Identify which cell holds the provided text, then report its [x, y] central coordinate. 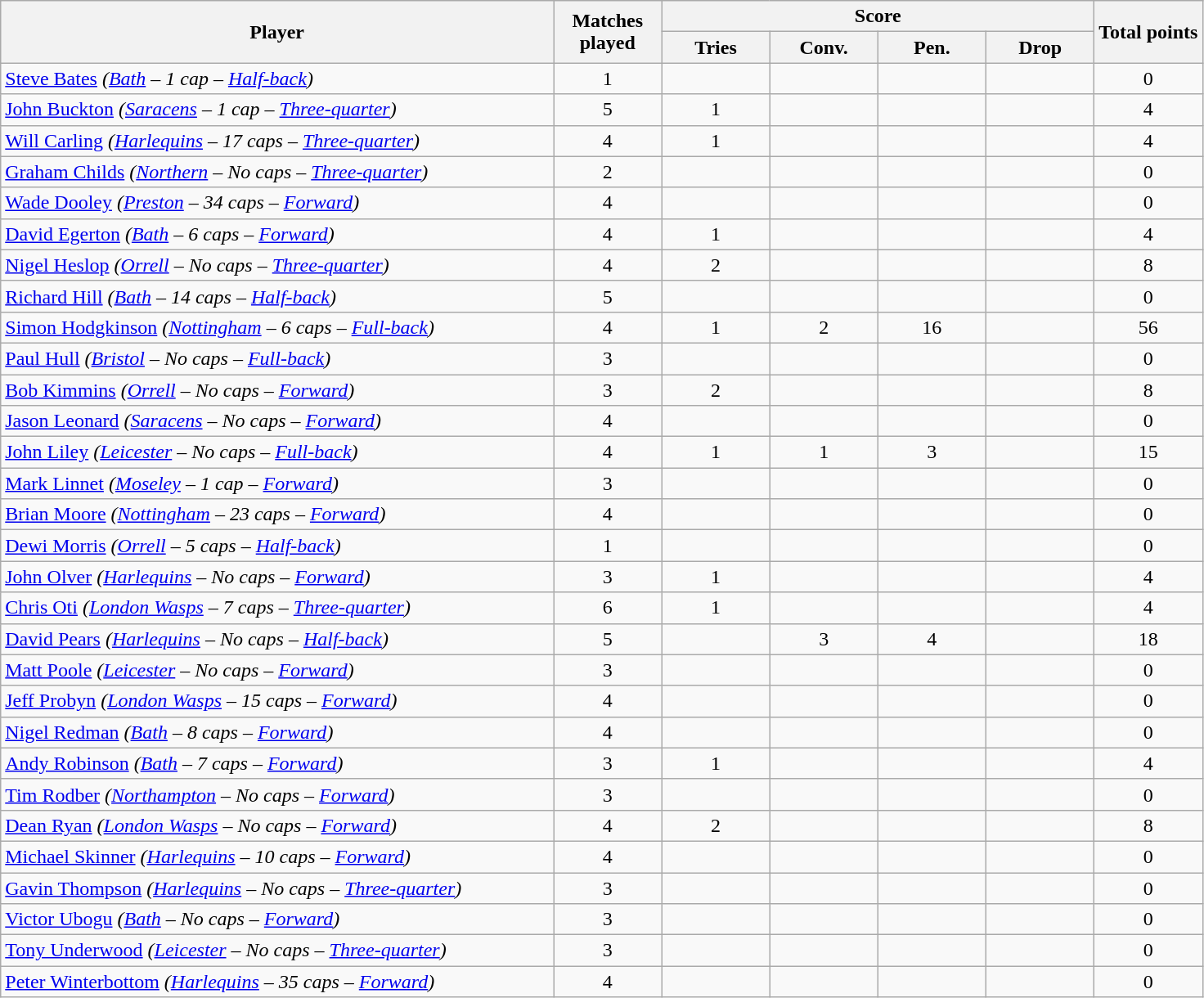
David Pears (Harlequins – No caps – Half-back) [277, 639]
Brian Moore (Nottingham – 23 caps – Forward) [277, 515]
Michael Skinner (Harlequins – 10 caps – Forward) [277, 856]
Simon Hodgkinson (Nottingham – 6 caps – Full-back) [277, 327]
Nigel Heslop (Orrell – No caps – Three-quarter) [277, 265]
16 [932, 327]
18 [1148, 639]
Total points [1148, 32]
Steve Bates (Bath – 1 cap – Half-back) [277, 79]
Graham Childs (Northern – No caps – Three-quarter) [277, 172]
Gavin Thompson (Harlequins – No caps – Three-quarter) [277, 888]
Mark Linnet (Moseley – 1 cap – Forward) [277, 483]
Conv. [824, 47]
John Liley (Leicester – No caps – Full-back) [277, 452]
Tim Rodber (Northampton – No caps – Forward) [277, 794]
56 [1148, 327]
David Egerton (Bath – 6 caps – Forward) [277, 234]
Matt Poole (Leicester – No caps – Forward) [277, 670]
Nigel Redman (Bath – 8 caps – Forward) [277, 732]
Dean Ryan (London Wasps – No caps – Forward) [277, 825]
Richard Hill (Bath – 14 caps – Half-back) [277, 296]
Peter Winterbottom (Harlequins – 35 caps – Forward) [277, 982]
Will Carling (Harlequins – 17 caps – Three-quarter) [277, 141]
Paul Hull (Bristol – No caps – Full-back) [277, 358]
Jeff Probyn (London Wasps – 15 caps – Forward) [277, 701]
Chris Oti (London Wasps – 7 caps – Three-quarter) [277, 608]
Player [277, 32]
John Buckton (Saracens – 1 cap – Three-quarter) [277, 110]
Jason Leonard (Saracens – No caps – Forward) [277, 421]
Andy Robinson (Bath – 7 caps – Forward) [277, 763]
Dewi Morris (Orrell – 5 caps – Half-back) [277, 546]
Drop [1040, 47]
15 [1148, 452]
John Olver (Harlequins – No caps – Forward) [277, 577]
Tries [716, 47]
Matches played [608, 32]
Victor Ubogu (Bath – No caps – Forward) [277, 919]
Score [878, 16]
Bob Kimmins (Orrell – No caps – Forward) [277, 390]
6 [608, 608]
Pen. [932, 47]
Wade Dooley (Preston – 34 caps – Forward) [277, 203]
Tony Underwood (Leicester – No caps – Three-quarter) [277, 951]
